Provide the (x, y) coordinate of the cell's center where the given text is located.  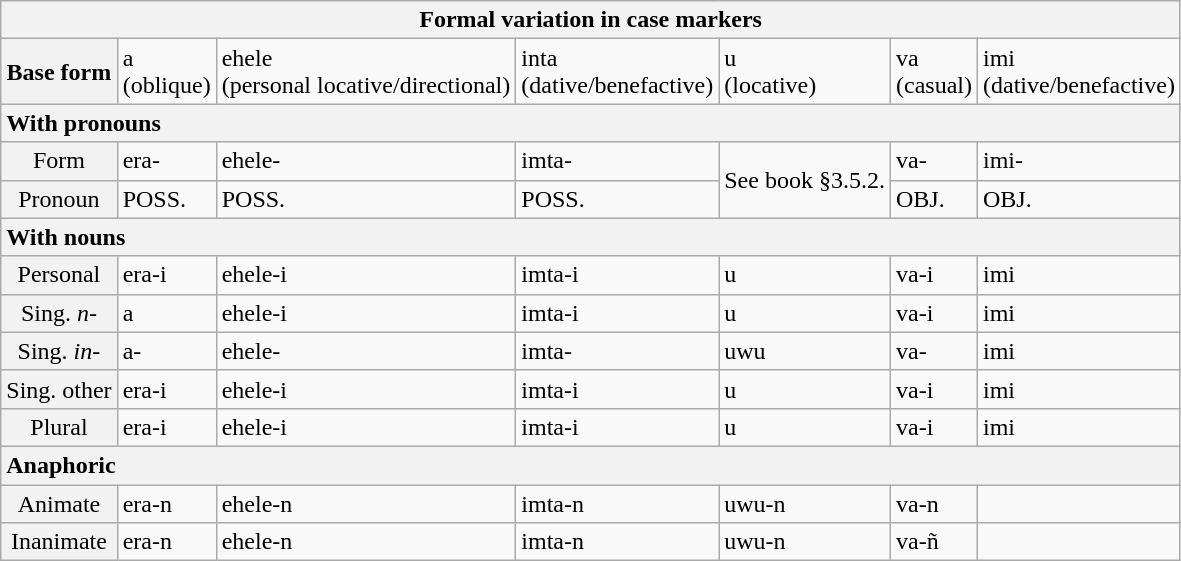
Sing. n- (59, 313)
With nouns (591, 237)
Sing. other (59, 389)
Personal (59, 275)
era- (166, 161)
a- (166, 351)
va(casual) (934, 72)
ehele(personal locative/directional) (366, 72)
Pronoun (59, 199)
Base form (59, 72)
imi(dative/benefactive) (1078, 72)
a(oblique) (166, 72)
Plural (59, 427)
a (166, 313)
See book §3.5.2. (805, 180)
Form (59, 161)
Inanimate (59, 542)
Formal variation in case markers (591, 20)
Animate (59, 503)
uwu (805, 351)
inta(dative/benefactive) (618, 72)
va-ñ (934, 542)
With pronouns (591, 123)
Sing. in- (59, 351)
imi- (1078, 161)
va-n (934, 503)
u(locative) (805, 72)
Anaphoric (591, 465)
